Scan for the cell matching the given text and deliver its (x, y) coordinate at center. 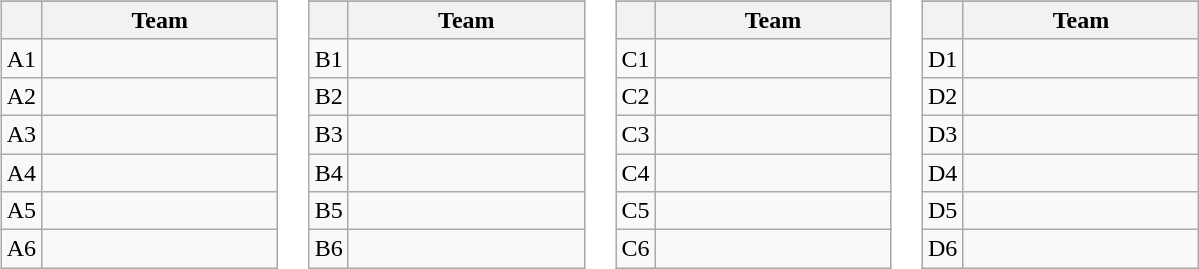
B1 (328, 58)
A1 (21, 58)
B3 (328, 134)
C2 (636, 96)
D1 (942, 58)
B4 (328, 173)
D5 (942, 211)
D4 (942, 173)
D2 (942, 96)
C4 (636, 173)
A6 (21, 249)
A5 (21, 211)
C3 (636, 134)
A4 (21, 173)
C6 (636, 249)
B5 (328, 211)
B2 (328, 96)
B6 (328, 249)
D6 (942, 249)
D3 (942, 134)
A2 (21, 96)
C5 (636, 211)
A3 (21, 134)
C1 (636, 58)
